Detect which cell encompasses the target text, then output its [x, y] center coordinate. 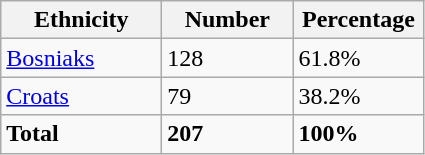
Ethnicity [82, 20]
79 [228, 96]
Croats [82, 96]
100% [358, 134]
Total [82, 134]
Bosniaks [82, 58]
61.8% [358, 58]
38.2% [358, 96]
Percentage [358, 20]
207 [228, 134]
128 [228, 58]
Number [228, 20]
